For the text-containing cell, return its midpoint in (X, Y) coordinate format. 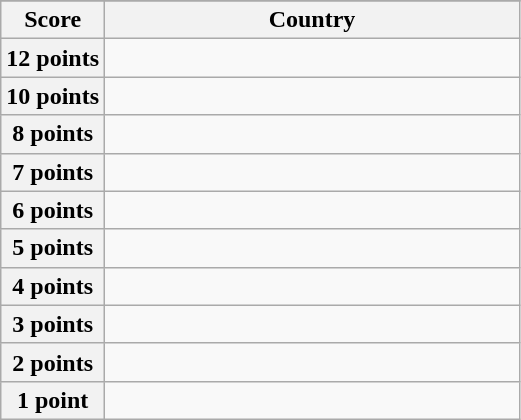
Score (53, 20)
12 points (53, 58)
8 points (53, 134)
10 points (53, 96)
6 points (53, 210)
5 points (53, 248)
Country (312, 20)
3 points (53, 324)
2 points (53, 362)
7 points (53, 172)
1 point (53, 400)
4 points (53, 286)
